Return the (x, y) coordinate for the center point of the cell that contains the specified text.  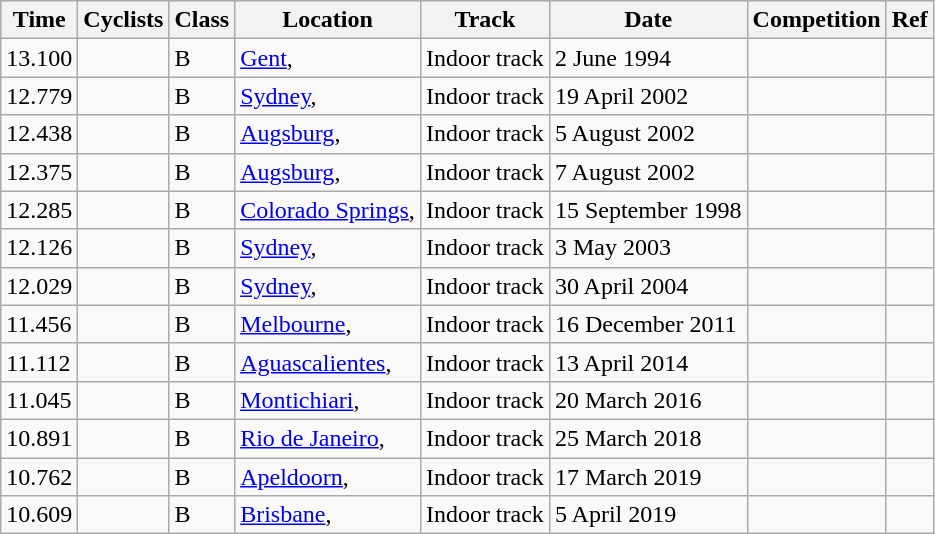
10.609 (40, 515)
Aguascalientes, (328, 362)
19 April 2002 (648, 96)
10.762 (40, 477)
12.438 (40, 134)
13.100 (40, 58)
7 August 2002 (648, 172)
15 September 1998 (648, 210)
Competition (816, 20)
Class (202, 20)
20 March 2016 (648, 400)
16 December 2011 (648, 324)
12.029 (40, 286)
Cyclists (124, 20)
2 June 1994 (648, 58)
Brisbane, (328, 515)
12.375 (40, 172)
10.891 (40, 438)
Time (40, 20)
12.285 (40, 210)
12.779 (40, 96)
Ref (910, 20)
11.112 (40, 362)
Gent, (328, 58)
30 April 2004 (648, 286)
12.126 (40, 248)
11.456 (40, 324)
Rio de Janeiro, (328, 438)
13 April 2014 (648, 362)
Date (648, 20)
17 March 2019 (648, 477)
25 March 2018 (648, 438)
Apeldoorn, (328, 477)
3 May 2003 (648, 248)
Location (328, 20)
5 April 2019 (648, 515)
Track (484, 20)
11.045 (40, 400)
5 August 2002 (648, 134)
Montichiari, (328, 400)
Colorado Springs, (328, 210)
Melbourne, (328, 324)
